For the text-containing cell, return its midpoint in [x, y] coordinate format. 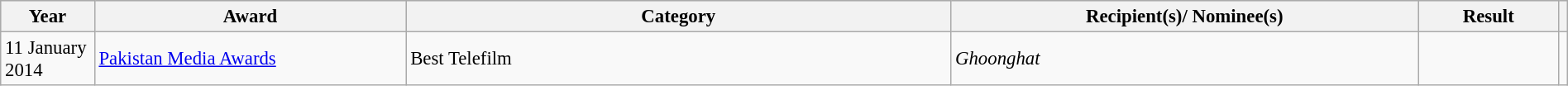
Category [678, 17]
Best Telefilm [678, 60]
Pakistan Media Awards [250, 60]
11 January 2014 [48, 60]
Award [250, 17]
Year [48, 17]
Result [1489, 17]
Ghoonghat [1184, 60]
Recipient(s)/ Nominee(s) [1184, 17]
